From the cell containing the given text, extract its center point as [x, y] coordinate. 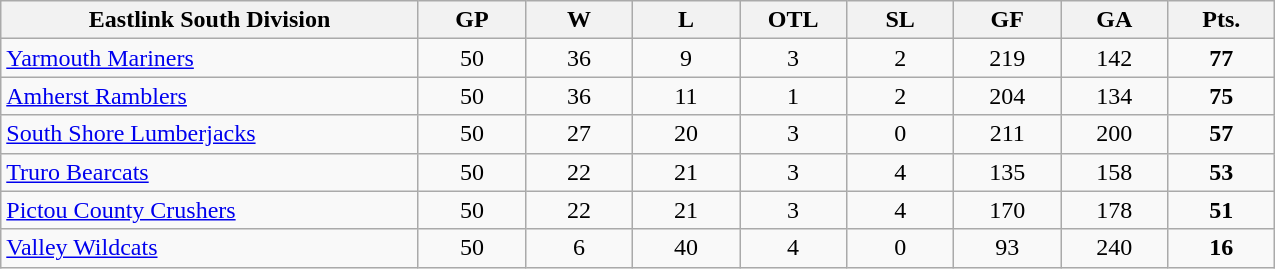
Pictou County Crushers [210, 210]
GF [1008, 20]
240 [1114, 248]
L [686, 20]
219 [1008, 58]
Truro Bearcats [210, 172]
75 [1222, 96]
GP [472, 20]
Amherst Ramblers [210, 96]
Eastlink South Division [210, 20]
11 [686, 96]
16 [1222, 248]
40 [686, 248]
Pts. [1222, 20]
77 [1222, 58]
27 [578, 134]
178 [1114, 210]
142 [1114, 58]
Valley Wildcats [210, 248]
204 [1008, 96]
93 [1008, 248]
9 [686, 58]
57 [1222, 134]
200 [1114, 134]
SL [900, 20]
6 [578, 248]
1 [794, 96]
158 [1114, 172]
W [578, 20]
GA [1114, 20]
South Shore Lumberjacks [210, 134]
53 [1222, 172]
OTL [794, 20]
Yarmouth Mariners [210, 58]
211 [1008, 134]
135 [1008, 172]
51 [1222, 210]
134 [1114, 96]
170 [1008, 210]
20 [686, 134]
